Identify which cell holds the provided text, then report its (x, y) central coordinate. 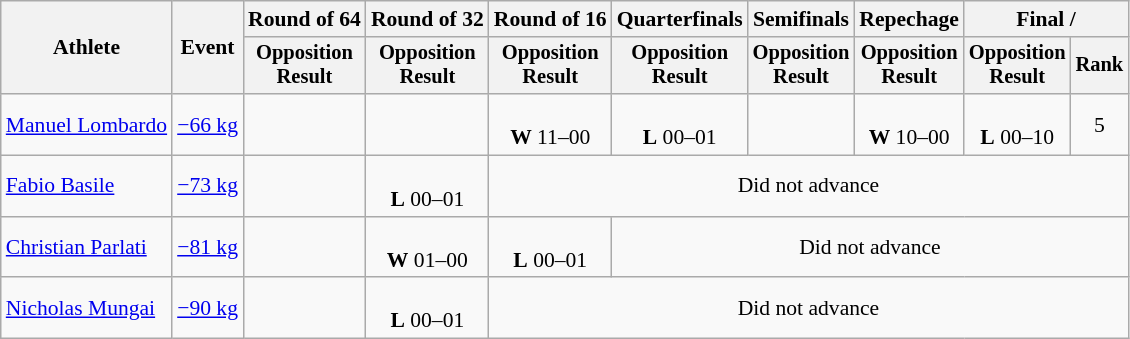
Event (208, 48)
Round of 64 (304, 19)
Round of 32 (428, 19)
W 01–00 (428, 248)
Quarterfinals (680, 19)
Repechage (909, 19)
Round of 16 (550, 19)
−73 kg (208, 186)
Nicholas Mungai (86, 308)
Fabio Basile (86, 186)
Final / (1046, 19)
W 11–00 (550, 124)
5 (1100, 124)
−90 kg (208, 308)
W 10–00 (909, 124)
−81 kg (208, 248)
Rank (1100, 66)
L 00–10 (1018, 124)
Christian Parlati (86, 248)
−66 kg (208, 124)
Semifinals (802, 19)
Athlete (86, 48)
Manuel Lombardo (86, 124)
